Pinpoint the cell where the given text exists, returning its (X, Y) midpoint coordinate. 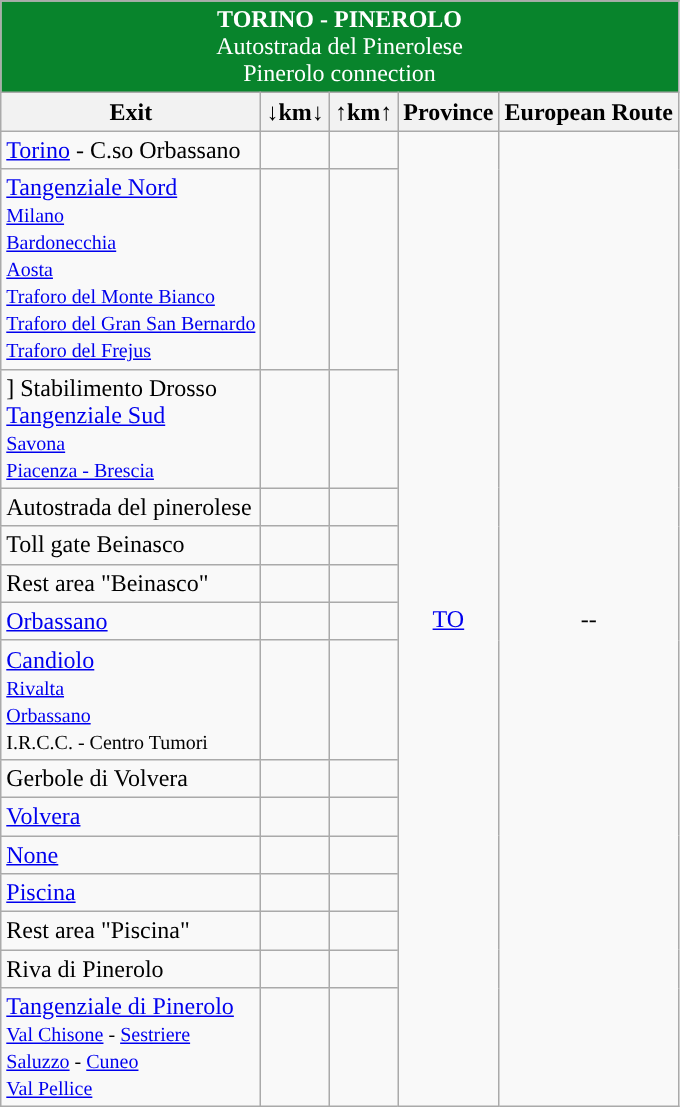
CandioloRivalta Orbassano I.R.C.C. - Centro Tumori (131, 700)
Volvera (131, 816)
↑km↑ (363, 112)
TO (448, 619)
Tangenziale Nord Milano Bardonecchia Aosta Traforo del Monte Bianco Traforo del Gran San Bernardo Traforo del Frejus (131, 269)
Rest area "Piscina" (131, 931)
] Stabilimento Drosso Tangenziale Sud Savona Piacenza - Brescia (131, 428)
↓km↓ (295, 112)
Piscina (131, 893)
-- (588, 619)
Toll gate Beinasco (131, 545)
Gerbole di Volvera (131, 778)
Riva di Pinerolo (131, 969)
Autostrada del pinerolese (131, 507)
Province (448, 112)
Torino - C.so Orbassano (131, 150)
TORINO - PINEROLOAutostrada del PinerolesePinerolo connection (340, 47)
European Route (588, 112)
None (131, 855)
Tangenziale di Pinerolo Val Chisone - Sestriere Saluzzo - Cuneo Val Pellice (131, 1048)
Rest area "Beinasco" (131, 583)
Orbassano (131, 621)
Exit (131, 112)
